Find where the given text appears and provide that cell's center as (x, y) coordinate. 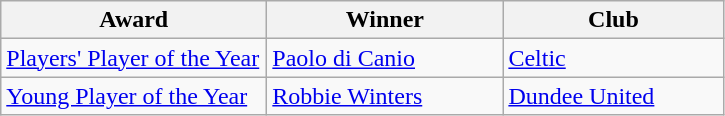
Winner (385, 20)
Robbie Winters (385, 96)
Paolo di Canio (385, 58)
Celtic (614, 58)
Players' Player of the Year (134, 58)
Club (614, 20)
Award (134, 20)
Dundee United (614, 96)
Young Player of the Year (134, 96)
